Extract the (X, Y) coordinate from the center of the cell holding the provided text.  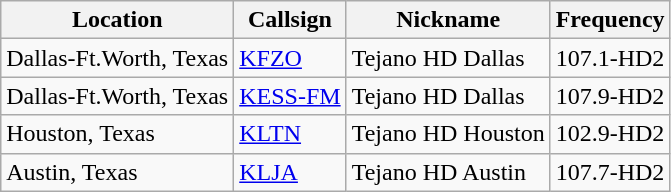
Tejano HD Houston (448, 134)
Location (118, 20)
Austin, Texas (118, 172)
KLJA (290, 172)
107.7-HD2 (610, 172)
KFZO (290, 58)
Houston, Texas (118, 134)
107.9-HD2 (610, 96)
107.1-HD2 (610, 58)
Nickname (448, 20)
KESS-FM (290, 96)
Frequency (610, 20)
KLTN (290, 134)
Tejano HD Austin (448, 172)
102.9-HD2 (610, 134)
Callsign (290, 20)
